Search for the cell housing the specified text and yield its (X, Y) center coordinate. 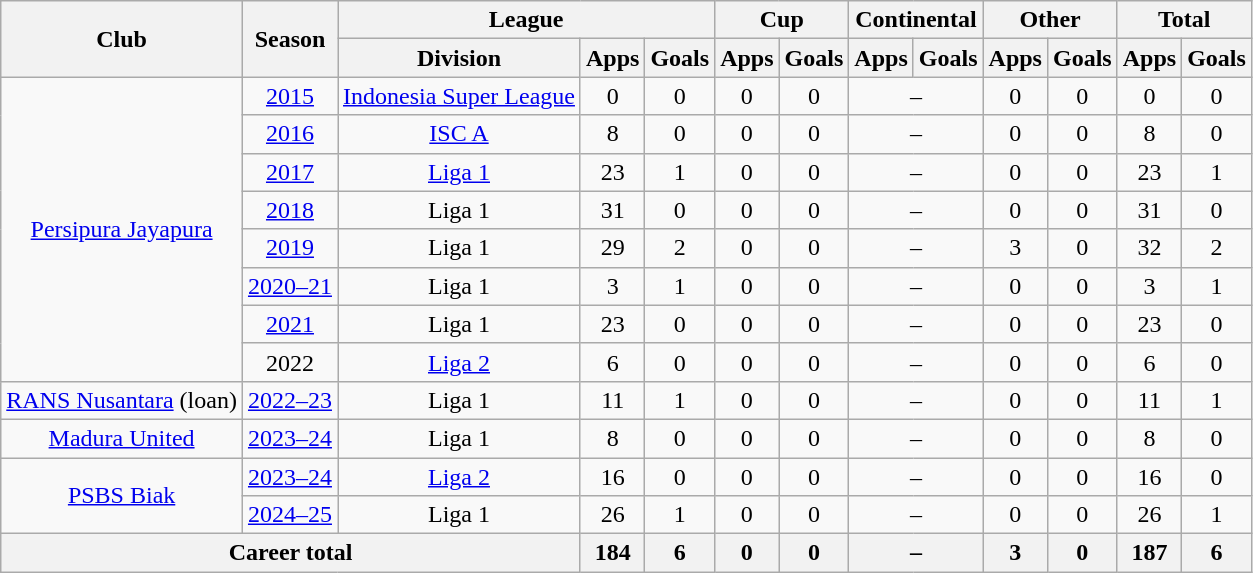
32 (1149, 248)
Division (460, 58)
Season (290, 39)
2017 (290, 172)
2018 (290, 210)
2021 (290, 324)
PSBS Biak (122, 496)
Career total (291, 553)
Madura United (122, 438)
2019 (290, 248)
187 (1149, 553)
29 (612, 248)
ISC A (460, 134)
Other (1050, 20)
2024–25 (290, 515)
184 (612, 553)
2015 (290, 96)
Indonesia Super League (460, 96)
Total (1184, 20)
2016 (290, 134)
Persipura Jayapura (122, 229)
2022–23 (290, 400)
2022 (290, 362)
RANS Nusantara (loan) (122, 400)
Cup (782, 20)
League (526, 20)
2020–21 (290, 286)
Continental (916, 20)
Club (122, 39)
